Return the [X, Y] coordinate for the center point of the cell that contains the specified text.  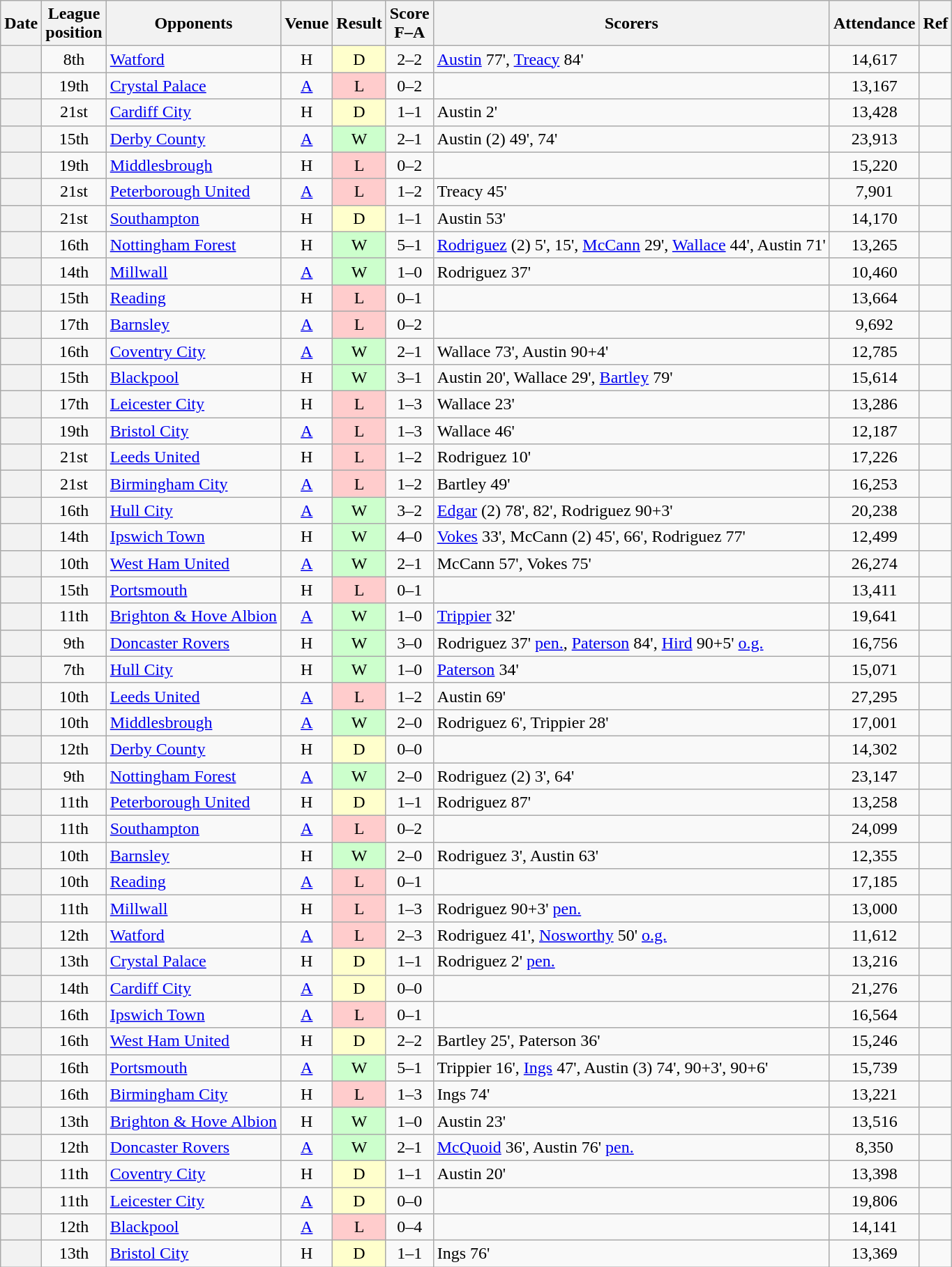
Venue [307, 24]
Vokes 33', McCann (2) 45', 66', Rodriguez 77' [631, 537]
9,692 [874, 324]
Rodriguez 10' [631, 457]
Rodriguez 6', Trippier 28' [631, 722]
Austin 77', Treacy 84' [631, 59]
19,641 [874, 616]
16,253 [874, 484]
Austin (2) 49', 74' [631, 139]
Trippier 32' [631, 616]
13,398 [874, 1174]
Treacy 45' [631, 192]
23,147 [874, 776]
14,141 [874, 1227]
Paterson 34' [631, 669]
16,756 [874, 643]
Rodriguez 90+3' pen. [631, 909]
Rodriguez 41', Nosworthy 50' o.g. [631, 935]
15,246 [874, 1041]
14,170 [874, 218]
20,238 [874, 510]
15,614 [874, 378]
Leagueposition [74, 24]
13,000 [874, 909]
McCann 57', Vokes 75' [631, 563]
Bartley 25', Paterson 36' [631, 1041]
12,187 [874, 431]
17,001 [874, 722]
13,216 [874, 962]
24,099 [874, 829]
Wallace 73', Austin 90+4' [631, 351]
16,564 [874, 1015]
14,617 [874, 59]
13,369 [874, 1254]
Austin 2' [631, 112]
Austin 53' [631, 218]
Rodriguez 37' pen., Paterson 84', Hird 90+5' o.g. [631, 643]
Attendance [874, 24]
26,274 [874, 563]
13,221 [874, 1094]
McQuoid 36', Austin 76' pen. [631, 1147]
3–0 [409, 643]
21,276 [874, 988]
27,295 [874, 696]
8th [74, 59]
15,739 [874, 1068]
3–2 [409, 510]
Austin 20' [631, 1174]
Result [359, 24]
19,806 [874, 1200]
Rodriguez (2) 5', 15', McCann 29', Wallace 44', Austin 71' [631, 245]
15,220 [874, 165]
7,901 [874, 192]
13,258 [874, 803]
Scorers [631, 24]
Rodriguez 37' [631, 271]
13,286 [874, 404]
0–4 [409, 1227]
17,226 [874, 457]
Trippier 16', Ings 47', Austin (3) 74', 90+3', 90+6' [631, 1068]
Austin 69' [631, 696]
Date [21, 24]
12,499 [874, 537]
Bartley 49' [631, 484]
8,350 [874, 1147]
13,428 [874, 112]
13,411 [874, 590]
Opponents [193, 24]
14,302 [874, 749]
Austin 23' [631, 1121]
ScoreF–A [409, 24]
4–0 [409, 537]
Rodriguez 2' pen. [631, 962]
17,185 [874, 882]
13,516 [874, 1121]
12,355 [874, 856]
13,265 [874, 245]
11,612 [874, 935]
3–1 [409, 378]
Austin 20', Wallace 29', Bartley 79' [631, 378]
Rodriguez 3', Austin 63' [631, 856]
Ings 76' [631, 1254]
23,913 [874, 139]
Wallace 46' [631, 431]
2–3 [409, 935]
Wallace 23' [631, 404]
13,664 [874, 298]
Ings 74' [631, 1094]
7th [74, 669]
12,785 [874, 351]
Ref [936, 24]
Rodriguez (2) 3', 64' [631, 776]
10,460 [874, 271]
Edgar (2) 78', 82', Rodriguez 90+3' [631, 510]
Rodriguez 87' [631, 803]
13,167 [874, 86]
15,071 [874, 669]
